Return [X, Y] of the center of cell containing provided text 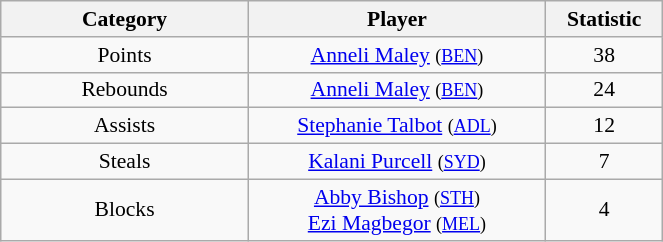
Abby Bishop (STH) Ezi Magbegor (MEL) [396, 210]
Assists [125, 126]
38 [604, 55]
4 [604, 210]
Points [125, 55]
Statistic [604, 19]
Rebounds [125, 90]
Blocks [125, 210]
7 [604, 162]
12 [604, 126]
Category [125, 19]
Steals [125, 162]
Player [396, 19]
Stephanie Talbot (ADL) [396, 126]
Kalani Purcell (SYD) [396, 162]
24 [604, 90]
